Pinpoint the cell where the given text exists, returning its (X, Y) midpoint coordinate. 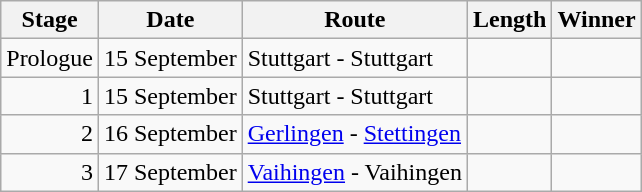
3 (50, 172)
Prologue (50, 58)
1 (50, 96)
Vaihingen - Vaihingen (354, 172)
16 September (170, 134)
2 (50, 134)
Length (509, 20)
Gerlingen - Stettingen (354, 134)
Winner (596, 20)
Route (354, 20)
17 September (170, 172)
Stage (50, 20)
Date (170, 20)
